Identify which cell holds the provided text, then report its [X, Y] central coordinate. 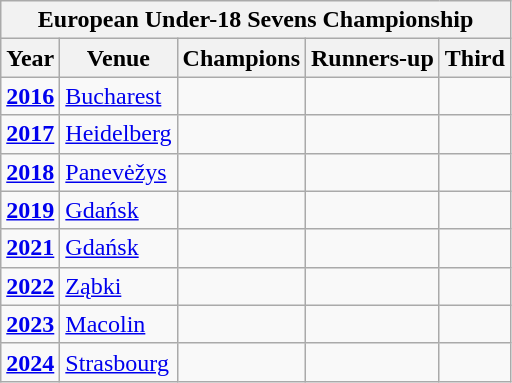
2021 [30, 248]
2016 [30, 96]
2022 [30, 286]
Year [30, 58]
2018 [30, 172]
2024 [30, 362]
Ząbki [118, 286]
Venue [118, 58]
Champions [241, 58]
Macolin [118, 324]
Heidelberg [118, 134]
Strasbourg [118, 362]
2017 [30, 134]
Third [474, 58]
Runners-up [373, 58]
2023 [30, 324]
Panevėžys [118, 172]
European Under-18 Sevens Championship [256, 20]
Bucharest [118, 96]
2019 [30, 210]
